Locate the cell with the specified text and output its (x, y) center coordinate. 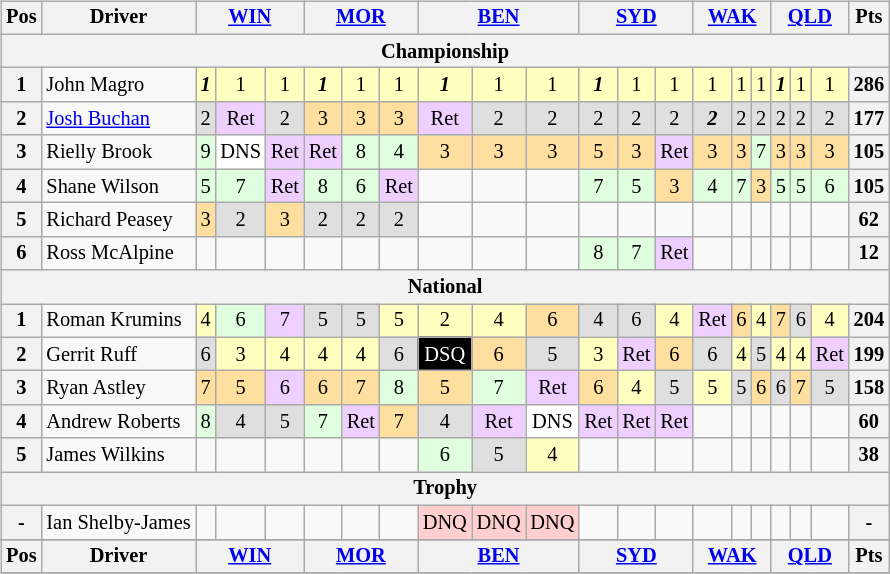
60 (869, 422)
Ryan Astley (118, 388)
National (445, 287)
158 (869, 388)
Roman Krumins (118, 321)
199 (869, 354)
286 (869, 85)
204 (869, 321)
James Wilkins (118, 455)
9 (206, 152)
Shane Wilson (118, 186)
38 (869, 455)
Ian Shelby-James (118, 522)
Rielly Brook (118, 152)
Gerrit Ruff (118, 354)
Josh Buchan (118, 119)
Ross McAlpine (118, 253)
John Magro (118, 85)
Trophy (445, 489)
Championship (445, 51)
DSQ (445, 354)
62 (869, 220)
177 (869, 119)
Richard Peasey (118, 220)
Andrew Roberts (118, 422)
12 (869, 253)
